Search for the cell housing the specified text and yield its [x, y] center coordinate. 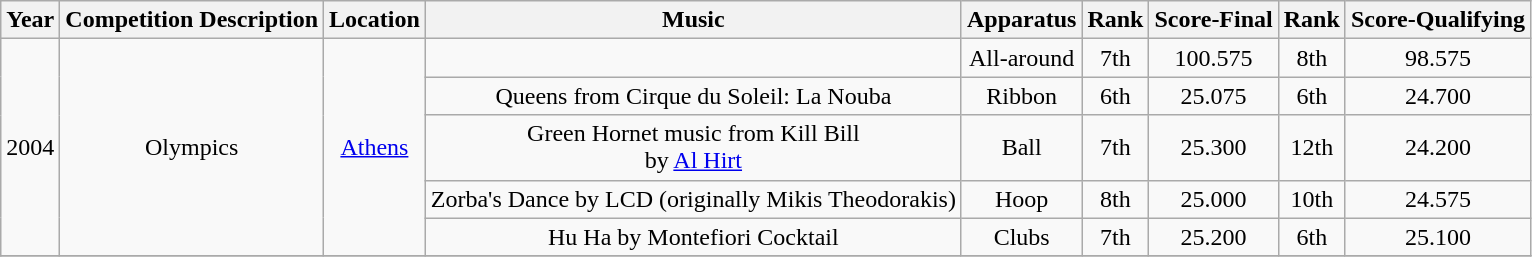
Queens from Cirque du Soleil: La Nouba [693, 96]
Zorba's Dance by LCD (originally Mikis Theodorakis) [693, 199]
25.000 [1214, 199]
25.075 [1214, 96]
24.575 [1438, 199]
All-around [1021, 58]
25.300 [1214, 148]
100.575 [1214, 58]
Location [375, 20]
Clubs [1021, 237]
24.700 [1438, 96]
Hoop [1021, 199]
Olympics [192, 148]
Competition Description [192, 20]
Green Hornet music from Kill Bill by Al Hirt [693, 148]
Athens [375, 148]
Year [30, 20]
Hu Ha by Montefiori Cocktail [693, 237]
2004 [30, 148]
25.200 [1214, 237]
Ball [1021, 148]
Music [693, 20]
25.100 [1438, 237]
98.575 [1438, 58]
10th [1312, 199]
Ribbon [1021, 96]
Apparatus [1021, 20]
12th [1312, 148]
24.200 [1438, 148]
Score-Qualifying [1438, 20]
Score-Final [1214, 20]
